Capture the cell that displays the provided text and extract its [X, Y] central coordinate. 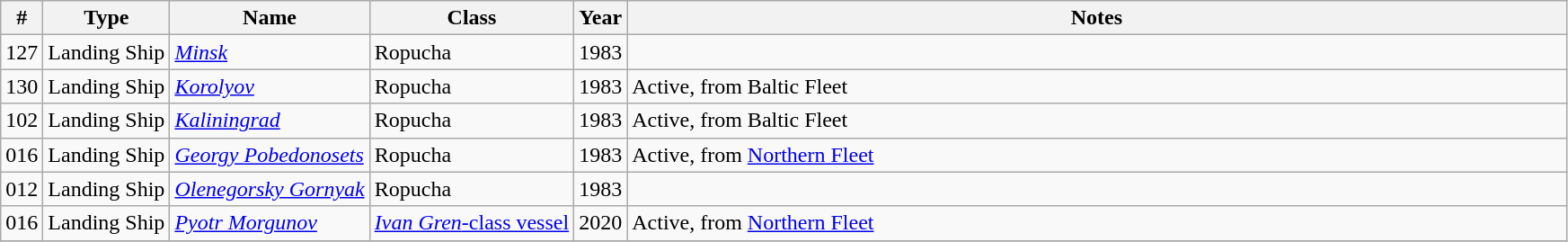
# [22, 18]
Kaliningrad [270, 121]
Type [106, 18]
Name [270, 18]
Pyotr Morgunov [270, 223]
Ivan Gren-class vessel [471, 223]
130 [22, 86]
Minsk [270, 52]
2020 [600, 223]
Korolyov [270, 86]
012 [22, 189]
Class [471, 18]
127 [22, 52]
102 [22, 121]
Georgy Pobedonosets [270, 155]
Olenegorsky Gornyak [270, 189]
Notes [1096, 18]
Year [600, 18]
